Determine the [x, y] coordinate at the center of the cell enclosing the given text.  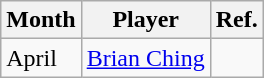
Month [41, 20]
April [41, 58]
Ref. [236, 20]
Player [146, 20]
Brian Ching [146, 58]
